Determine the [X, Y] coordinate at the center of the cell enclosing the given text.  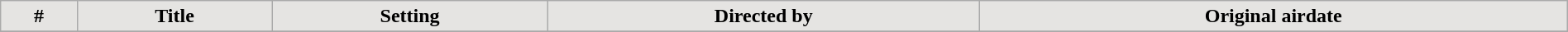
Directed by [763, 16]
Setting [410, 16]
Original airdate [1274, 16]
# [40, 16]
Title [174, 16]
